Pinpoint the cell where the given text exists, returning its [X, Y] midpoint coordinate. 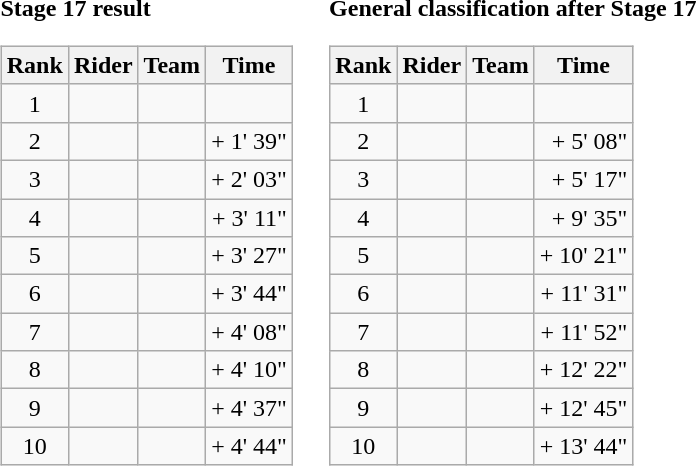
+ 4' 37" [250, 408]
+ 10' 21" [584, 256]
+ 3' 11" [250, 217]
+ 13' 44" [584, 446]
+ 4' 08" [250, 332]
+ 4' 10" [250, 370]
+ 3' 44" [250, 294]
+ 4' 44" [250, 446]
+ 11' 31" [584, 294]
+ 1' 39" [250, 141]
+ 5' 17" [584, 179]
+ 3' 27" [250, 256]
+ 2' 03" [250, 179]
+ 12' 45" [584, 408]
+ 11' 52" [584, 332]
+ 5' 08" [584, 141]
+ 9' 35" [584, 217]
+ 12' 22" [584, 370]
